Provide the (X, Y) coordinate of the cell's center where the given text is located.  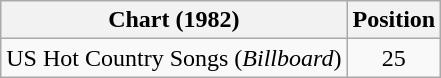
Position (394, 20)
Chart (1982) (174, 20)
25 (394, 58)
US Hot Country Songs (Billboard) (174, 58)
